Search for the cell housing the specified text and yield its [X, Y] center coordinate. 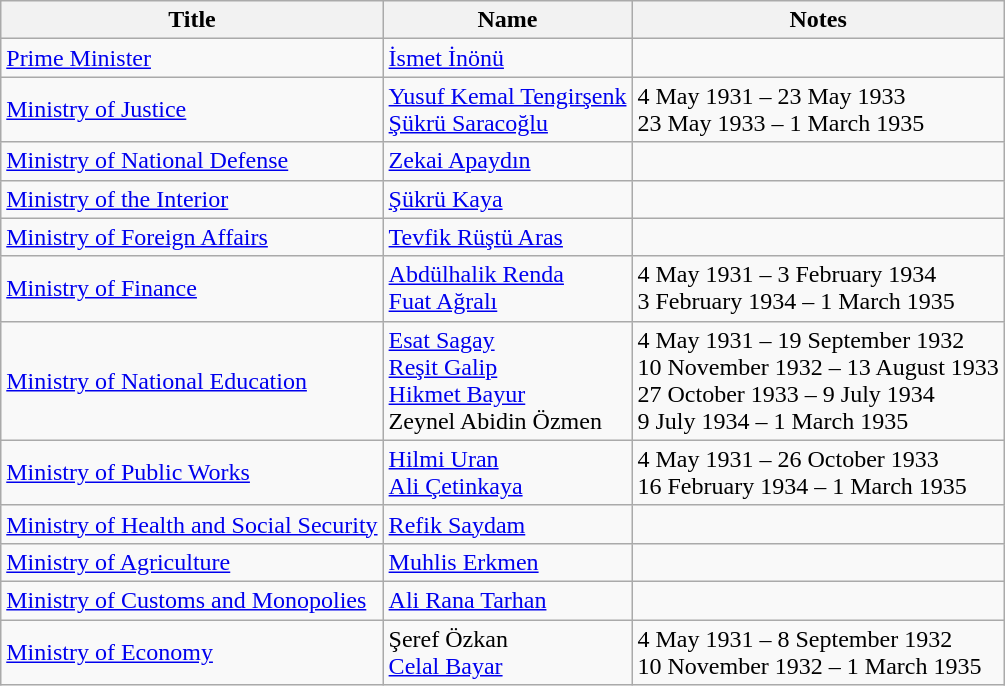
Abdülhalik RendaFuat Ağralı [508, 288]
Yusuf Kemal TengirşenkŞükrü Saracoğlu [508, 110]
Ministry of National Education [192, 380]
4 May 1931 – 23 May 193323 May 1933 – 1 March 1935 [818, 110]
Muhlis Erkmen [508, 562]
Ministry of the Interior [192, 199]
Şükrü Kaya [508, 199]
4 May 1931 – 19 September 193210 November 1932 – 13 August 193327 October 1933 – 9 July 19349 July 1934 – 1 March 1935 [818, 380]
Notes [818, 20]
Prime Minister [192, 58]
Ministry of Public Works [192, 472]
Ministry of Foreign Affairs [192, 237]
Ministry of Agriculture [192, 562]
Esat SagayReşit GalipHikmet BayurZeynel Abidin Özmen [508, 380]
4 May 1931 – 26 October 193316 February 1934 – 1 March 1935 [818, 472]
Hilmi UranAli Çetinkaya [508, 472]
İsmet İnönü [508, 58]
Ministry of Justice [192, 110]
Ministry of Customs and Monopolies [192, 600]
Name [508, 20]
Ministry of National Defense [192, 161]
Title [192, 20]
4 May 1931 – 8 September 193210 November 1932 – 1 March 1935 [818, 652]
Ministry of Health and Social Security [192, 524]
Ministry of Economy [192, 652]
4 May 1931 – 3 February 19343 February 1934 – 1 March 1935 [818, 288]
Ministry of Finance [192, 288]
Zekai Apaydın [508, 161]
Tevfik Rüştü Aras [508, 237]
Refik Saydam [508, 524]
Şeref ÖzkanCelal Bayar [508, 652]
Ali Rana Tarhan [508, 600]
